From the cell containing the given text, extract its center point as [x, y] coordinate. 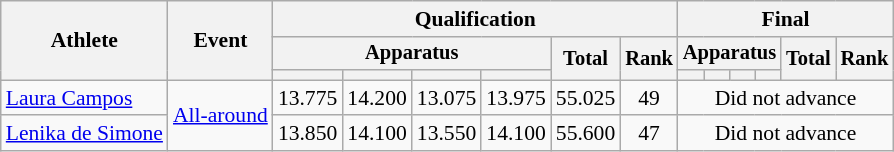
Qualification [476, 19]
Laura Campos [84, 98]
All-around [220, 116]
13.975 [516, 98]
13.075 [446, 98]
13.550 [446, 134]
55.600 [586, 134]
14.200 [376, 98]
Lenika de Simone [84, 134]
13.775 [308, 98]
47 [649, 134]
49 [649, 98]
Athlete [84, 40]
55.025 [586, 98]
Final [786, 19]
13.850 [308, 134]
Event [220, 40]
